Provide the (x, y) coordinate of the cell's center where the given text is located.  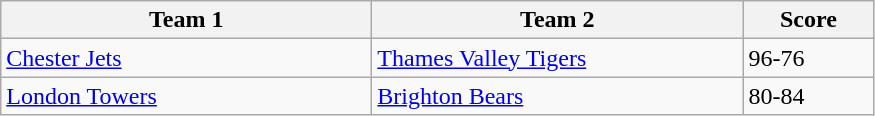
Score (808, 20)
Team 2 (558, 20)
London Towers (186, 96)
Thames Valley Tigers (558, 58)
Team 1 (186, 20)
96-76 (808, 58)
Brighton Bears (558, 96)
80-84 (808, 96)
Chester Jets (186, 58)
